Return the (x, y) coordinate for the center point of the cell that contains the specified text.  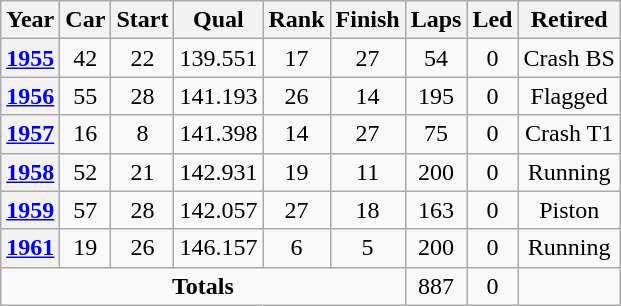
Car (86, 20)
1958 (30, 172)
Piston (569, 210)
1957 (30, 134)
Retired (569, 20)
75 (436, 134)
887 (436, 286)
Finish (368, 20)
Qual (218, 20)
52 (86, 172)
Led (492, 20)
22 (142, 58)
57 (86, 210)
146.157 (218, 248)
5 (368, 248)
Start (142, 20)
Rank (296, 20)
Crash T1 (569, 134)
1956 (30, 96)
42 (86, 58)
141.193 (218, 96)
139.551 (218, 58)
142.057 (218, 210)
Flagged (569, 96)
8 (142, 134)
21 (142, 172)
163 (436, 210)
Laps (436, 20)
11 (368, 172)
18 (368, 210)
1961 (30, 248)
195 (436, 96)
1955 (30, 58)
141.398 (218, 134)
17 (296, 58)
Year (30, 20)
142.931 (218, 172)
1959 (30, 210)
16 (86, 134)
6 (296, 248)
54 (436, 58)
55 (86, 96)
Totals (203, 286)
Crash BS (569, 58)
